Scan for the cell matching the given text and deliver its (X, Y) coordinate at center. 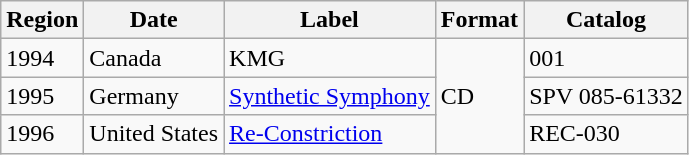
Catalog (606, 20)
SPV 085-61332 (606, 96)
1995 (42, 96)
Date (154, 20)
KMG (330, 58)
1994 (42, 58)
Germany (154, 96)
1996 (42, 134)
Re-Constriction (330, 134)
Synthetic Symphony (330, 96)
CD (479, 96)
Label (330, 20)
REC-030 (606, 134)
Canada (154, 58)
Format (479, 20)
United States (154, 134)
Region (42, 20)
001 (606, 58)
